For the text-containing cell, return its midpoint in [x, y] coordinate format. 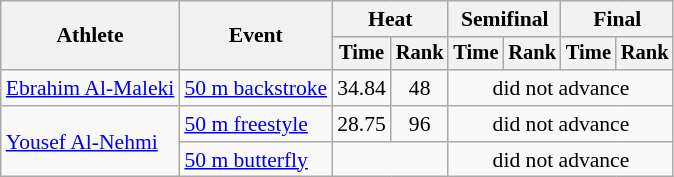
50 m freestyle [256, 124]
Final [617, 19]
50 m backstroke [256, 88]
Yousef Al-Nehmi [90, 142]
Semifinal [504, 19]
Ebrahim Al-Maleki [90, 88]
96 [420, 124]
28.75 [362, 124]
Athlete [90, 36]
48 [420, 88]
Heat [390, 19]
Event [256, 36]
34.84 [362, 88]
